Return the [X, Y] coordinate for the center point of the cell that contains the specified text.  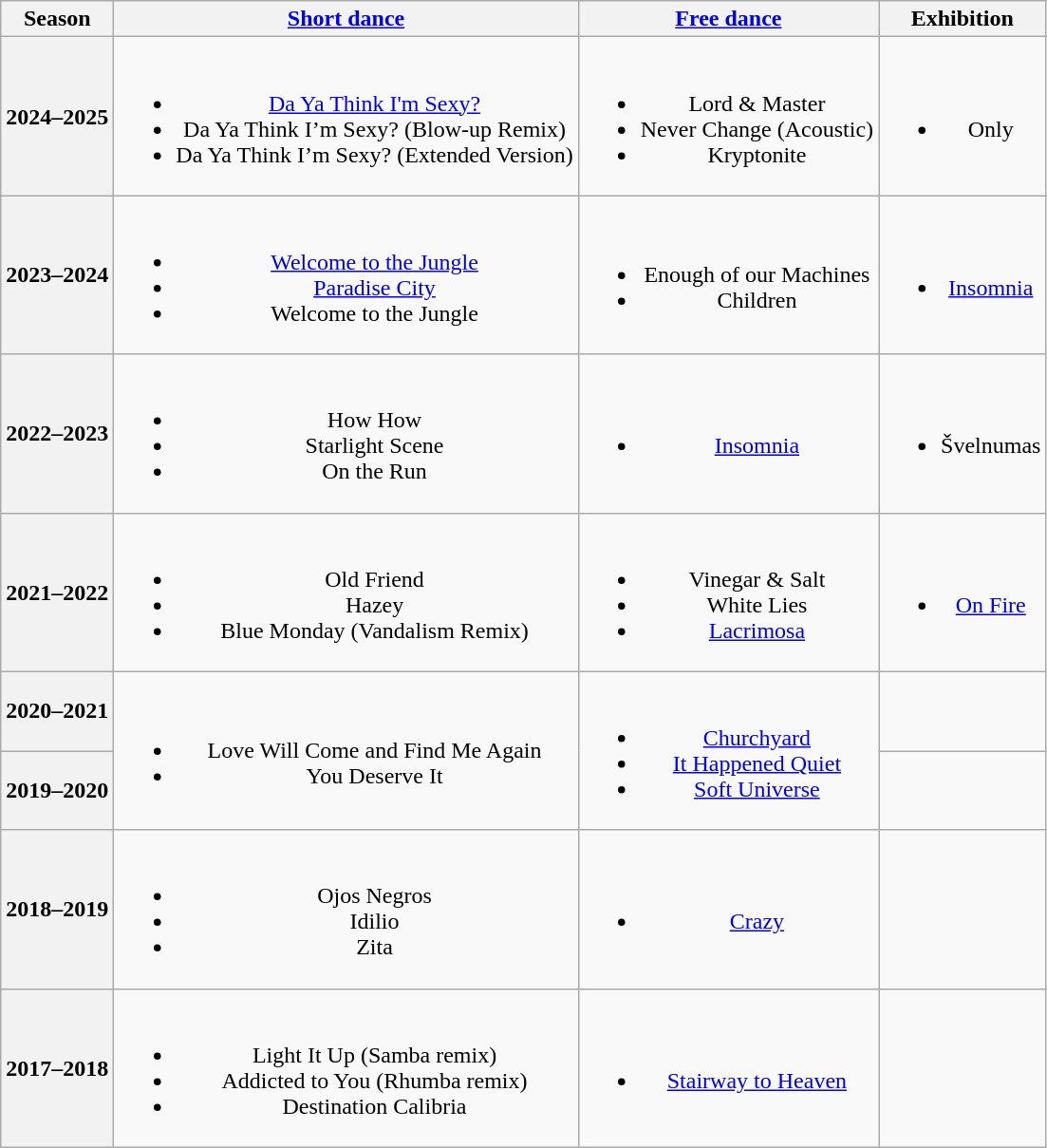
Only [963, 116]
2017–2018 [57, 1067]
Free dance [728, 19]
Season [57, 19]
2022–2023 [57, 433]
Welcome to the JungleParadise CityWelcome to the Jungle [346, 275]
Enough of our Machines Children [728, 275]
Švelnumas [963, 433]
Exhibition [963, 19]
Stairway to Heaven [728, 1067]
Crazy [728, 910]
2024–2025 [57, 116]
2018–2019 [57, 910]
Light It Up (Samba remix) Addicted to You (Rhumba remix) Destination Calibria [346, 1067]
2019–2020 [57, 791]
Old Friend Hazey Blue Monday (Vandalism Remix) [346, 593]
ChurchyardIt Happened QuietSoft Universe [728, 750]
Love Will Come and Find Me Again You Deserve It [346, 750]
2023–2024 [57, 275]
Short dance [346, 19]
Ojos Negros Idilio Zita [346, 910]
Vinegar & Salt White Lies Lacrimosa [728, 593]
Lord & Master Never Change (Acoustic) Kryptonite [728, 116]
2020–2021 [57, 711]
Da Ya Think I'm Sexy? Da Ya Think I’m Sexy? (Blow-up Remix) Da Ya Think I’m Sexy? (Extended Version) [346, 116]
2021–2022 [57, 593]
How How Starlight Scene On the Run [346, 433]
On Fire [963, 593]
